Capture the cell that displays the provided text and extract its [X, Y] central coordinate. 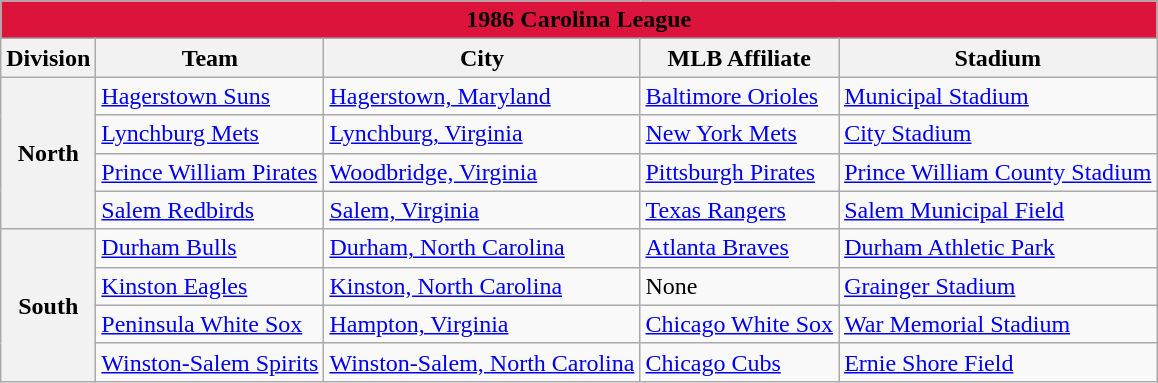
Peninsula White Sox [210, 324]
Baltimore Orioles [740, 96]
Lynchburg, Virginia [482, 134]
Salem, Virginia [482, 210]
Texas Rangers [740, 210]
Hampton, Virginia [482, 324]
Division [48, 58]
Salem Redbirds [210, 210]
War Memorial Stadium [998, 324]
1986 Carolina League [579, 20]
Winston-Salem Spirits [210, 362]
Stadium [998, 58]
Winston-Salem, North Carolina [482, 362]
None [740, 286]
Team [210, 58]
Atlanta Braves [740, 248]
City Stadium [998, 134]
South [48, 305]
Hagerstown Suns [210, 96]
Kinston, North Carolina [482, 286]
Ernie Shore Field [998, 362]
Salem Municipal Field [998, 210]
New York Mets [740, 134]
Chicago White Sox [740, 324]
North [48, 153]
Prince William County Stadium [998, 172]
Prince William Pirates [210, 172]
Chicago Cubs [740, 362]
Municipal Stadium [998, 96]
Lynchburg Mets [210, 134]
City [482, 58]
MLB Affiliate [740, 58]
Hagerstown, Maryland [482, 96]
Pittsburgh Pirates [740, 172]
Durham Athletic Park [998, 248]
Kinston Eagles [210, 286]
Grainger Stadium [998, 286]
Woodbridge, Virginia [482, 172]
Durham, North Carolina [482, 248]
Durham Bulls [210, 248]
